Pinpoint the cell where the given text exists, returning its (x, y) midpoint coordinate. 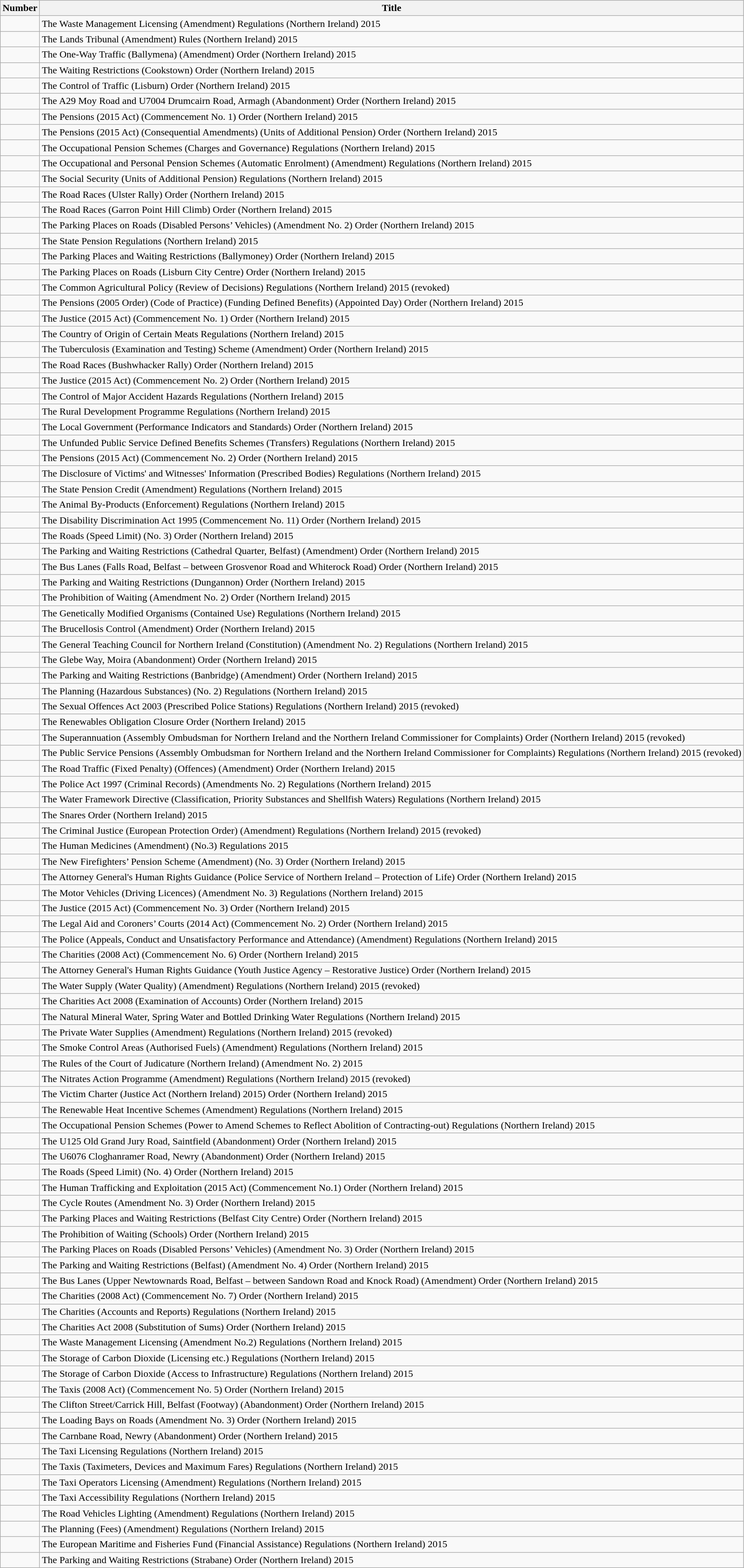
The Parking and Waiting Restrictions (Strabane) Order (Northern Ireland) 2015 (392, 1560)
The Road Races (Bushwhacker Rally) Order (Northern Ireland) 2015 (392, 365)
The Legal Aid and Coroners’ Courts (2014 Act) (Commencement No. 2) Order (Northern Ireland) 2015 (392, 923)
The Justice (2015 Act) (Commencement No. 2) Order (Northern Ireland) 2015 (392, 380)
The Occupational and Personal Pension Schemes (Automatic Enrolment) (Amendment) Regulations (Northern Ireland) 2015 (392, 163)
The Renewable Heat Incentive Schemes (Amendment) Regulations (Northern Ireland) 2015 (392, 1110)
The Storage of Carbon Dioxide (Access to Infrastructure) Regulations (Northern Ireland) 2015 (392, 1374)
The Parking Places and Waiting Restrictions (Belfast City Centre) Order (Northern Ireland) 2015 (392, 1219)
The Justice (2015 Act) (Commencement No. 3) Order (Northern Ireland) 2015 (392, 908)
The Unfunded Public Service Defined Benefits Schemes (Transfers) Regulations (Northern Ireland) 2015 (392, 442)
The Brucellosis Control (Amendment) Order (Northern Ireland) 2015 (392, 629)
Number (20, 8)
The Parking and Waiting Restrictions (Cathedral Quarter, Belfast) (Amendment) Order (Northern Ireland) 2015 (392, 551)
The One-Way Traffic (Ballymena) (Amendment) Order (Northern Ireland) 2015 (392, 55)
The Prohibition of Waiting (Amendment No. 2) Order (Northern Ireland) 2015 (392, 598)
The A29 Moy Road and U7004 Drumcairn Road, Armagh (Abandonment) Order (Northern Ireland) 2015 (392, 101)
The Planning (Fees) (Amendment) Regulations (Northern Ireland) 2015 (392, 1529)
The Rules of the Court of Judicature (Northern Ireland) (Amendment No. 2) 2015 (392, 1063)
The Snares Order (Northern Ireland) 2015 (392, 815)
The Taxis (Taximeters, Devices and Maximum Fares) Regulations (Northern Ireland) 2015 (392, 1467)
The Police Act 1997 (Criminal Records) (Amendments No. 2) Regulations (Northern Ireland) 2015 (392, 784)
The Parking Places and Waiting Restrictions (Ballymoney) Order (Northern Ireland) 2015 (392, 256)
The Animal By-Products (Enforcement) Regulations (Northern Ireland) 2015 (392, 505)
The Cycle Routes (Amendment No. 3) Order (Northern Ireland) 2015 (392, 1203)
The Loading Bays on Roads (Amendment No. 3) Order (Northern Ireland) 2015 (392, 1420)
The Genetically Modified Organisms (Contained Use) Regulations (Northern Ireland) 2015 (392, 613)
The Pensions (2015 Act) (Commencement No. 1) Order (Northern Ireland) 2015 (392, 117)
Title (392, 8)
The Taxis (2008 Act) (Commencement No. 5) Order (Northern Ireland) 2015 (392, 1389)
The Water Framework Directive (Classification, Priority Substances and Shellfish Waters) Regulations (Northern Ireland) 2015 (392, 799)
The Road Races (Ulster Rally) Order (Northern Ireland) 2015 (392, 194)
The Disclosure of Victims' and Witnesses' Information (Prescribed Bodies) Regulations (Northern Ireland) 2015 (392, 474)
The Bus Lanes (Upper Newtownards Road, Belfast – between Sandown Road and Knock Road) (Amendment) Order (Northern Ireland) 2015 (392, 1281)
The Tuberculosis (Examination and Testing) Scheme (Amendment) Order (Northern Ireland) 2015 (392, 349)
The Control of Major Accident Hazards Regulations (Northern Ireland) 2015 (392, 396)
The Justice (2015 Act) (Commencement No. 1) Order (Northern Ireland) 2015 (392, 318)
The Road Traffic (Fixed Penalty) (Offences) (Amendment) Order (Northern Ireland) 2015 (392, 769)
The Waste Management Licensing (Amendment No.2) Regulations (Northern Ireland) 2015 (392, 1343)
The Attorney General's Human Rights Guidance (Police Service of Northern Ireland – Protection of Life) Order (Northern Ireland) 2015 (392, 877)
The Road Races (Garron Point Hill Climb) Order (Northern Ireland) 2015 (392, 210)
The Pensions (2015 Act) (Commencement No. 2) Order (Northern Ireland) 2015 (392, 458)
The Planning (Hazardous Substances) (No. 2) Regulations (Northern Ireland) 2015 (392, 691)
The U6076 Cloghanramer Road, Newry (Abandonment) Order (Northern Ireland) 2015 (392, 1156)
The Pensions (2015 Act) (Consequential Amendments) (Units of Additional Pension) Order (Northern Ireland) 2015 (392, 132)
The State Pension Regulations (Northern Ireland) 2015 (392, 241)
The Taxi Licensing Regulations (Northern Ireland) 2015 (392, 1451)
The Private Water Supplies (Amendment) Regulations (Northern Ireland) 2015 (revoked) (392, 1032)
The Disability Discrimination Act 1995 (Commencement No. 11) Order (Northern Ireland) 2015 (392, 520)
The Charities (2008 Act) (Commencement No. 7) Order (Northern Ireland) 2015 (392, 1296)
The Carnbane Road, Newry (Abandonment) Order (Northern Ireland) 2015 (392, 1435)
The Natural Mineral Water, Spring Water and Bottled Drinking Water Regulations (Northern Ireland) 2015 (392, 1017)
The Charities Act 2008 (Examination of Accounts) Order (Northern Ireland) 2015 (392, 1001)
The Roads (Speed Limit) (No. 3) Order (Northern Ireland) 2015 (392, 536)
The Waste Management Licensing (Amendment) Regulations (Northern Ireland) 2015 (392, 24)
The Nitrates Action Programme (Amendment) Regulations (Northern Ireland) 2015 (revoked) (392, 1079)
The Taxi Operators Licensing (Amendment) Regulations (Northern Ireland) 2015 (392, 1482)
The Social Security (Units of Additional Pension) Regulations (Northern Ireland) 2015 (392, 179)
The General Teaching Council for Northern Ireland (Constitution) (Amendment No. 2) Regulations (Northern Ireland) 2015 (392, 644)
The Charities Act 2008 (Substitution of Sums) Order (Northern Ireland) 2015 (392, 1327)
The Human Trafficking and Exploitation (2015 Act) (Commencement No.1) Order (Northern Ireland) 2015 (392, 1188)
The Police (Appeals, Conduct and Unsatisfactory Performance and Attendance) (Amendment) Regulations (Northern Ireland) 2015 (392, 939)
The Smoke Control Areas (Authorised Fuels) (Amendment) Regulations (Northern Ireland) 2015 (392, 1048)
The Road Vehicles Lighting (Amendment) Regulations (Northern Ireland) 2015 (392, 1513)
The Sexual Offences Act 2003 (Prescribed Police Stations) Regulations (Northern Ireland) 2015 (revoked) (392, 707)
The Storage of Carbon Dioxide (Licensing etc.) Regulations (Northern Ireland) 2015 (392, 1358)
The Parking and Waiting Restrictions (Dungannon) Order (Northern Ireland) 2015 (392, 582)
The Human Medicines (Amendment) (No.3) Regulations 2015 (392, 846)
The Taxi Accessibility Regulations (Northern Ireland) 2015 (392, 1498)
The Local Government (Performance Indicators and Standards) Order (Northern Ireland) 2015 (392, 427)
The Control of Traffic (Lisburn) Order (Northern Ireland) 2015 (392, 86)
The Parking and Waiting Restrictions (Banbridge) (Amendment) Order (Northern Ireland) 2015 (392, 675)
The Roads (Speed Limit) (No. 4) Order (Northern Ireland) 2015 (392, 1172)
The Bus Lanes (Falls Road, Belfast – between Grosvenor Road and Whiterock Road) Order (Northern Ireland) 2015 (392, 567)
The Parking Places on Roads (Lisburn City Centre) Order (Northern Ireland) 2015 (392, 272)
The Country of Origin of Certain Meats Regulations (Northern Ireland) 2015 (392, 334)
The Rural Development Programme Regulations (Northern Ireland) 2015 (392, 411)
The State Pension Credit (Amendment) Regulations (Northern Ireland) 2015 (392, 489)
The Parking Places on Roads (Disabled Persons’ Vehicles) (Amendment No. 2) Order (Northern Ireland) 2015 (392, 225)
The Clifton Street/Carrick Hill, Belfast (Footway) (Abandonment) Order (Northern Ireland) 2015 (392, 1405)
The Parking and Waiting Restrictions (Belfast) (Amendment No. 4) Order (Northern Ireland) 2015 (392, 1265)
The New Firefighters’ Pension Scheme (Amendment) (No. 3) Order (Northern Ireland) 2015 (392, 861)
The Water Supply (Water Quality) (Amendment) Regulations (Northern Ireland) 2015 (revoked) (392, 986)
The Prohibition of Waiting (Schools) Order (Northern Ireland) 2015 (392, 1234)
The Occupational Pension Schemes (Power to Amend Schemes to Reflect Abolition of Contracting-out) Regulations (Northern Ireland) 2015 (392, 1125)
The Pensions (2005 Order) (Code of Practice) (Funding Defined Benefits) (Appointed Day) Order (Northern Ireland) 2015 (392, 303)
The Renewables Obligation Closure Order (Northern Ireland) 2015 (392, 722)
The Criminal Justice (European Protection Order) (Amendment) Regulations (Northern Ireland) 2015 (revoked) (392, 830)
The Charities (Accounts and Reports) Regulations (Northern Ireland) 2015 (392, 1312)
The Motor Vehicles (Driving Licences) (Amendment No. 3) Regulations (Northern Ireland) 2015 (392, 892)
The Common Agricultural Policy (Review of Decisions) Regulations (Northern Ireland) 2015 (revoked) (392, 287)
The Charities (2008 Act) (Commencement No. 6) Order (Northern Ireland) 2015 (392, 955)
The Waiting Restrictions (Cookstown) Order (Northern Ireland) 2015 (392, 70)
The European Maritime and Fisheries Fund (Financial Assistance) Regulations (Northern Ireland) 2015 (392, 1544)
The Parking Places on Roads (Disabled Persons’ Vehicles) (Amendment No. 3) Order (Northern Ireland) 2015 (392, 1250)
The U125 Old Grand Jury Road, Saintfield (Abandonment) Order (Northern Ireland) 2015 (392, 1141)
The Victim Charter (Justice Act (Northern Ireland) 2015) Order (Northern Ireland) 2015 (392, 1094)
The Glebe Way, Moira (Abandonment) Order (Northern Ireland) 2015 (392, 660)
The Lands Tribunal (Amendment) Rules (Northern Ireland) 2015 (392, 39)
The Attorney General's Human Rights Guidance (Youth Justice Agency – Restorative Justice) Order (Northern Ireland) 2015 (392, 970)
The Occupational Pension Schemes (Charges and Governance) Regulations (Northern Ireland) 2015 (392, 148)
